Pinpoint the cell where the given text exists, returning its (X, Y) midpoint coordinate. 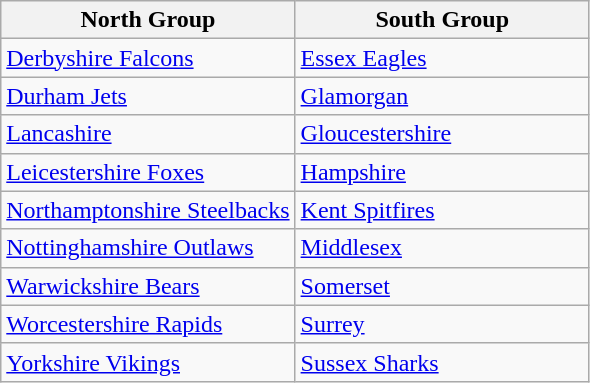
Leicestershire Foxes (148, 172)
Durham Jets (148, 96)
Lancashire (148, 134)
Somerset (442, 286)
Glamorgan (442, 96)
Warwickshire Bears (148, 286)
Essex Eagles (442, 58)
Northamptonshire Steelbacks (148, 210)
Worcestershire Rapids (148, 324)
Derbyshire Falcons (148, 58)
Yorkshire Vikings (148, 362)
Nottinghamshire Outlaws (148, 248)
Middlesex (442, 248)
Surrey (442, 324)
Gloucestershire (442, 134)
North Group (148, 20)
Kent Spitfires (442, 210)
Hampshire (442, 172)
Sussex Sharks (442, 362)
South Group (442, 20)
